Scan for the cell matching the given text and deliver its (x, y) coordinate at center. 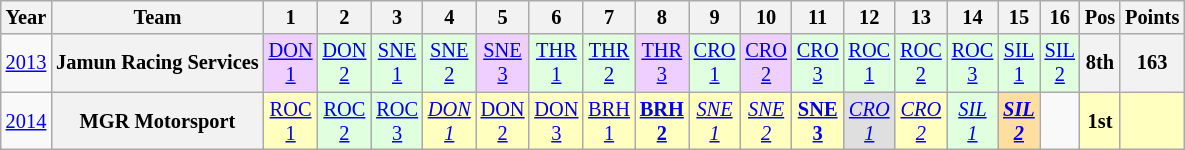
THR3 (662, 63)
Pos (1100, 17)
4 (450, 17)
11 (818, 17)
1st (1100, 121)
8th (1100, 63)
CRO3 (818, 63)
2013 (26, 63)
16 (1060, 17)
9 (715, 17)
Jamun Racing Services (157, 63)
7 (609, 17)
13 (921, 17)
163 (1152, 63)
10 (766, 17)
2 (344, 17)
Team (157, 17)
5 (503, 17)
15 (1018, 17)
Points (1152, 17)
DON3 (556, 121)
THR1 (556, 63)
6 (556, 17)
3 (397, 17)
BRH1 (609, 121)
Year (26, 17)
BRH2 (662, 121)
8 (662, 17)
MGR Motorsport (157, 121)
1 (291, 17)
14 (973, 17)
12 (869, 17)
THR2 (609, 63)
2014 (26, 121)
